Return [x, y] of the center of cell containing provided text 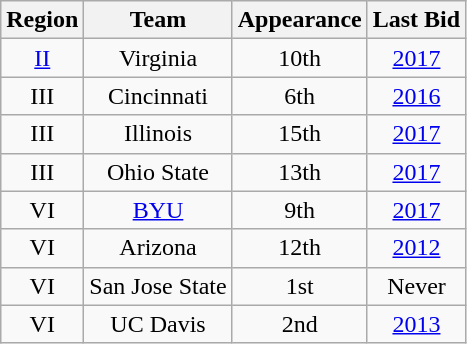
UC Davis [158, 324]
15th [300, 134]
12th [300, 248]
2013 [416, 324]
2016 [416, 96]
2nd [300, 324]
Ohio State [158, 172]
BYU [158, 210]
2012 [416, 248]
Never [416, 286]
Last Bid [416, 20]
9th [300, 210]
Appearance [300, 20]
Arizona [158, 248]
Illinois [158, 134]
1st [300, 286]
Team [158, 20]
Virginia [158, 58]
Region [42, 20]
6th [300, 96]
Cincinnati [158, 96]
13th [300, 172]
10th [300, 58]
II [42, 58]
San Jose State [158, 286]
